From the cell containing the given text, extract its center point as (x, y) coordinate. 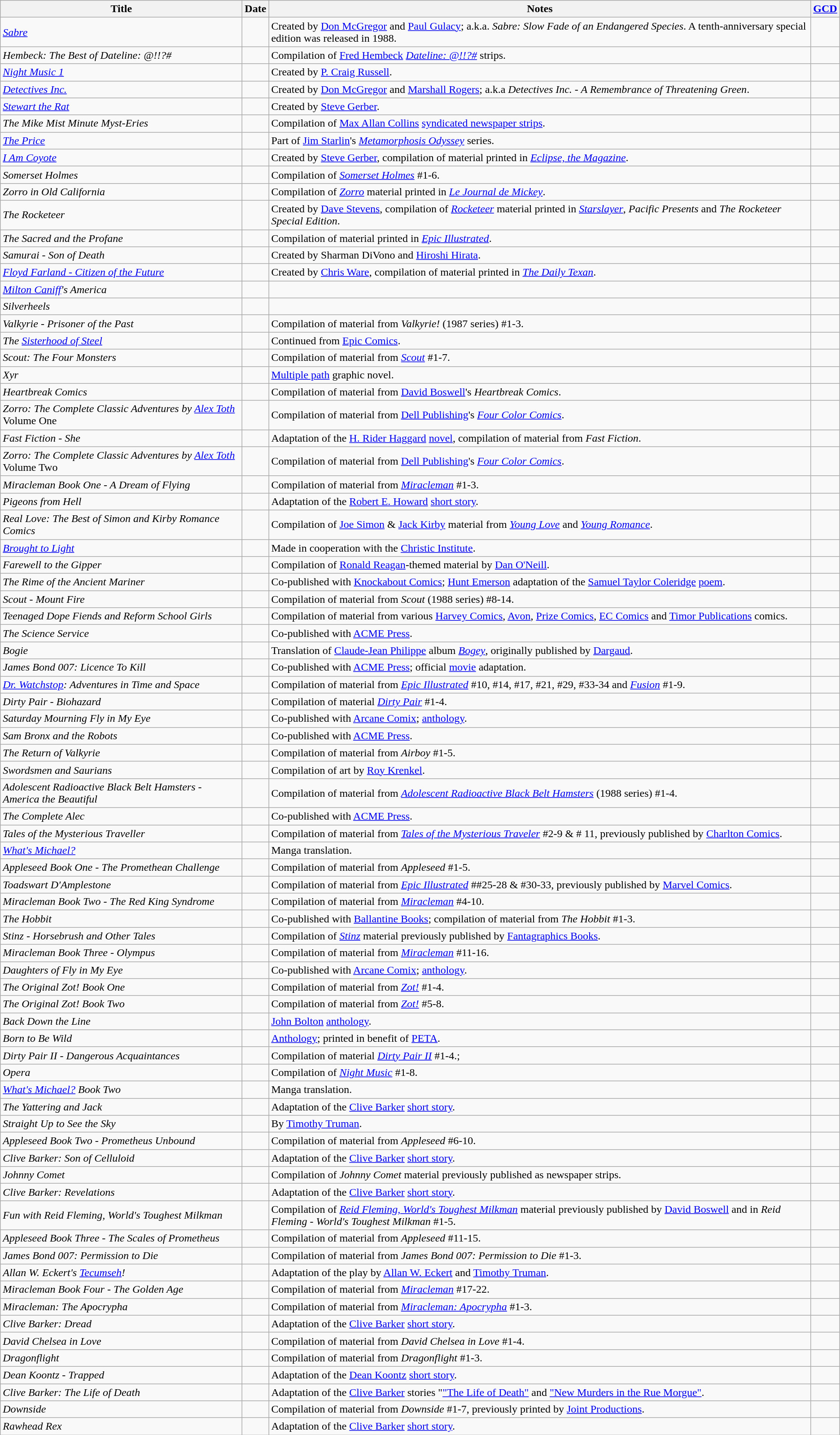
GCD (825, 9)
Scout: The Four Monsters (121, 358)
Detectives Inc. (121, 89)
Created by Dave Stevens, compilation of Rocketeer material printed in Starslayer, Pacific Presents and The Rocketeer Special Edition. (540, 215)
Compilation of art by Roy Krenkel. (540, 770)
Part of Jim Starlin's Metamorphosis Odyssey series. (540, 140)
Allan W. Eckert's Tecumseh! (121, 1273)
Created by Don McGregor and Marshall Rogers; a.k.a Detectives Inc. - A Remembrance of Threatening Green. (540, 89)
Compilation of Johnny Comet material previously published as newspaper strips. (540, 1175)
Compilation of Ronald Reagan-themed material by Dan O'Neill. (540, 565)
Compilation of material from Scout (1988 series) #8-14. (540, 599)
Miracleman Book Four - The Golden Age (121, 1290)
Back Down the Line (121, 1021)
Created by Steve Gerber, compilation of material printed in Eclipse, the Magazine. (540, 158)
Saturday Mourning Fly in My Eye (121, 719)
Compilation of material from Dragonflight #1-3. (540, 1358)
Compilation of material from Epic Illustrated #10, #14, #17, #21, #29, #33-34 and Fusion #1-9. (540, 685)
Compilation of material from Miracleman #1-3. (540, 484)
Compilation of Zorro material printed in Le Journal de Mickey. (540, 192)
The Sacred and the Profane (121, 238)
Compilation of material from various Harvey Comics, Avon, Prize Comics, EC Comics and Timor Publications comics. (540, 616)
Made in cooperation with the Christic Institute. (540, 548)
Bogie (121, 650)
Compilation of material from Appleseed #1-5. (540, 868)
Toadswart D'Amplestone (121, 885)
Hembeck: The Best of Dateline: @!!?# (121, 55)
Compilation of Fred Hembeck Dateline: @!!?# strips. (540, 55)
Clive Barker: Dread (121, 1324)
Adaptation of the Clive Barker stories ""The Life of Death" and "New Murders in the Rue Morgue". (540, 1392)
Xyr (121, 375)
Miracleman Book One - A Dream of Flying (121, 484)
Zorro in Old California (121, 192)
Compilation of material from Appleseed #6-10. (540, 1141)
John Bolton anthology. (540, 1021)
Title (121, 9)
Adaptation of the Robert E. Howard short story. (540, 501)
Co-published with Ballantine Books; compilation of material from The Hobbit #1-3. (540, 919)
Clive Barker: Revelations (121, 1192)
Created by Don McGregor and Paul Gulacy; a.k.a. Sabre: Slow Fade of an Endangered Species. A tenth-anniversary special edition was released in 1988. (540, 32)
Tales of the Mysterious Traveller (121, 834)
The Return of Valkyrie (121, 753)
Clive Barker: The Life of Death (121, 1392)
Appleseed Book One - The Promethean Challenge (121, 868)
Dr. Watchstop: Adventures in Time and Space (121, 685)
Heartbreak Comics (121, 392)
Scout - Mount Fire (121, 599)
Compilation of material from David Chelsea in Love #1-4. (540, 1341)
Dirty Pair II - Dangerous Acquaintances (121, 1055)
James Bond 007: Permission to Die (121, 1255)
Anthology; printed in benefit of PETA. (540, 1038)
Multiple path graphic novel. (540, 375)
Floyd Farland - Citizen of the Future (121, 272)
Compilation of Somerset Holmes #1-6. (540, 175)
Miracleman: The Apocrypha (121, 1307)
Born to Be Wild (121, 1038)
Farewell to the Gipper (121, 565)
Appleseed Book Two - Prometheus Unbound (121, 1141)
Zorro: The Complete Classic Adventures by Alex Toth Volume Two (121, 461)
Fast Fiction - She (121, 438)
Rawhead Rex (121, 1426)
Compilation of material from Miracleman #17-22. (540, 1290)
Sam Bronx and the Robots (121, 736)
Adaptation of the Dean Koontz short story. (540, 1375)
Compilation of material Dirty Pair II #1-4.; (540, 1055)
Zorro: The Complete Classic Adventures by Alex Toth Volume One (121, 415)
Co-published with Knockabout Comics; Hunt Emerson adaptation of the Samuel Taylor Coleridge poem. (540, 582)
Pigeons from Hell (121, 501)
Compilation of material from Downside #1-7, previously printed by Joint Productions. (540, 1409)
Valkyrie - Prisoner of the Past (121, 324)
Straight Up to See the Sky (121, 1124)
Compilation of material from Epic Illustrated ##25-28 & #30-33, previously published by Marvel Comics. (540, 885)
By Timothy Truman. (540, 1124)
Compilation of material from Zot! #5-8. (540, 1004)
Stinz - Horsebrush and Other Tales (121, 936)
Compilation of material Dirty Pair #1-4. (540, 702)
Brought to Light (121, 548)
Miracleman Book Three - Olympus (121, 953)
Compilation of Max Allan Collins syndicated newspaper strips. (540, 123)
Downside (121, 1409)
James Bond 007: Licence To Kill (121, 667)
Compilation of material printed in Epic Illustrated. (540, 238)
Created by P. Craig Russell. (540, 72)
What's Michael? (121, 851)
The Mike Mist Minute Myst-Eries (121, 123)
Fun with Reid Fleming, World's Toughest Milkman (121, 1216)
Dirty Pair - Biohazard (121, 702)
Compilation of material from James Bond 007: Permission to Die #1-3. (540, 1255)
The Rocketeer (121, 215)
Daughters of Fly in My Eye (121, 970)
Appleseed Book Three - The Scales of Prometheus (121, 1238)
Adolescent Radioactive Black Belt Hamsters - America the Beautiful (121, 793)
The Science Service (121, 633)
Adaptation of the play by Allan W. Eckert and Timothy Truman. (540, 1273)
Notes (540, 9)
Real Love: The Best of Simon and Kirby Romance Comics (121, 524)
Compilation of Night Music #1-8. (540, 1072)
Date (256, 9)
The Rime of the Ancient Mariner (121, 582)
The Price (121, 140)
Translation of Claude-Jean Philippe album Bogey, originally published by Dargaud. (540, 650)
Compilation of material from Zot! #1-4. (540, 987)
Somerset Holmes (121, 175)
Samurai - Son of Death (121, 255)
Dragonflight (121, 1358)
Compilation of Joe Simon & Jack Kirby material from Young Love and Young Romance. (540, 524)
Stewart the Rat (121, 106)
Clive Barker: Son of Celluloid (121, 1158)
What's Michael? Book Two (121, 1089)
Miracleman Book Two - The Red King Syndrome (121, 902)
Created by Chris Ware, compilation of material printed in The Daily Texan. (540, 272)
Compilation of material from Miracleman #4-10. (540, 902)
Compilation of Stinz material previously published by Fantagraphics Books. (540, 936)
The Sisterhood of Steel (121, 341)
Compilation of material from Miracleman #11-16. (540, 953)
Opera (121, 1072)
Compilation of material from Miracleman: Apocrypha #1-3. (540, 1307)
Created by Sharman DiVono and Hiroshi Hirata. (540, 255)
Compilation of material from David Boswell's Heartbreak Comics. (540, 392)
Milton Caniff's America (121, 290)
Teenaged Dope Fiends and Reform School Girls (121, 616)
Night Music 1 (121, 72)
Adaptation of the H. Rider Haggard novel, compilation of material from Fast Fiction. (540, 438)
The Original Zot! Book One (121, 987)
Sabre (121, 32)
Continued from Epic Comics. (540, 341)
Silverheels (121, 307)
Compilation of material from Tales of the Mysterious Traveler #2-9 & # 11, previously published by Charlton Comics. (540, 834)
Dean Koontz - Trapped (121, 1375)
Compilation of material from Appleseed #11-15. (540, 1238)
Johnny Comet (121, 1175)
Compilation of material from Airboy #1-5. (540, 753)
The Complete Alec (121, 816)
I Am Coyote (121, 158)
Compilation of material from Scout #1-7. (540, 358)
The Yattering and Jack (121, 1106)
The Original Zot! Book Two (121, 1004)
Created by Steve Gerber. (540, 106)
Compilation of material from Valkyrie! (1987 series) #1-3. (540, 324)
David Chelsea in Love (121, 1341)
Swordsmen and Saurians (121, 770)
Compilation of material from Adolescent Radioactive Black Belt Hamsters (1988 series) #1-4. (540, 793)
Co-published with ACME Press; official movie adaptation. (540, 667)
The Hobbit (121, 919)
